Output the [x, y] coordinate of the center of the cell containing the given text.  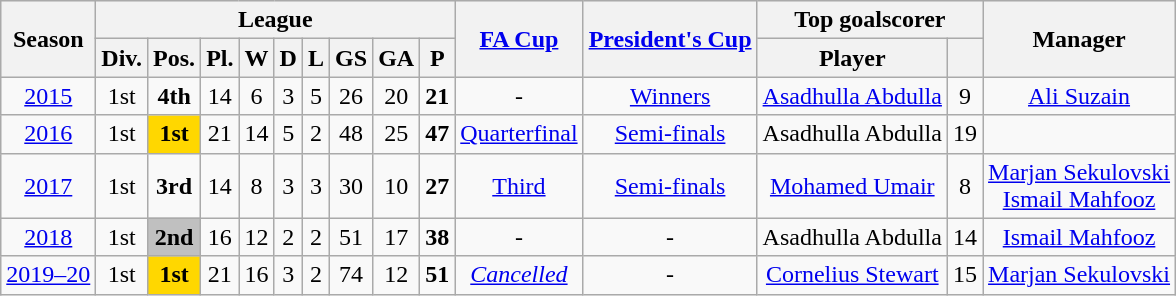
Pos. [174, 58]
Top goalscorer [870, 20]
15 [964, 275]
47 [438, 134]
19 [964, 134]
2016 [48, 134]
Player [852, 58]
2015 [48, 96]
4th [174, 96]
17 [396, 237]
2018 [48, 237]
Season [48, 39]
2017 [48, 186]
6 [256, 96]
FA Cup [519, 39]
2nd [174, 237]
Mohamed Umair [852, 186]
3rd [174, 186]
President's Cup [670, 39]
Winners [670, 96]
D [288, 58]
74 [352, 275]
GS [352, 58]
38 [438, 237]
30 [352, 186]
Cornelius Stewart [852, 275]
Manager [1080, 39]
League [276, 20]
Marjan Sekulovski Ismail Mahfooz [1080, 186]
20 [396, 96]
26 [352, 96]
27 [438, 186]
Pl. [220, 58]
2019–20 [48, 275]
W [256, 58]
10 [396, 186]
Div. [122, 58]
25 [396, 134]
L [316, 58]
P [438, 58]
9 [964, 96]
Third [519, 186]
Quarterfinal [519, 134]
Marjan Sekulovski [1080, 275]
GA [396, 58]
Ali Suzain [1080, 96]
Cancelled [519, 275]
Ismail Mahfooz [1080, 237]
48 [352, 134]
